Pinpoint the cell where the given text exists, returning its [X, Y] midpoint coordinate. 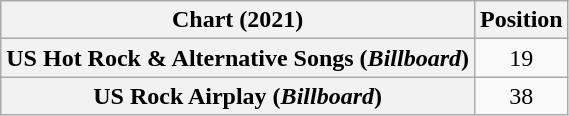
US Rock Airplay (Billboard) [238, 96]
38 [521, 96]
US Hot Rock & Alternative Songs (Billboard) [238, 58]
Chart (2021) [238, 20]
Position [521, 20]
19 [521, 58]
